Scan for the cell matching the given text and deliver its [x, y] coordinate at center. 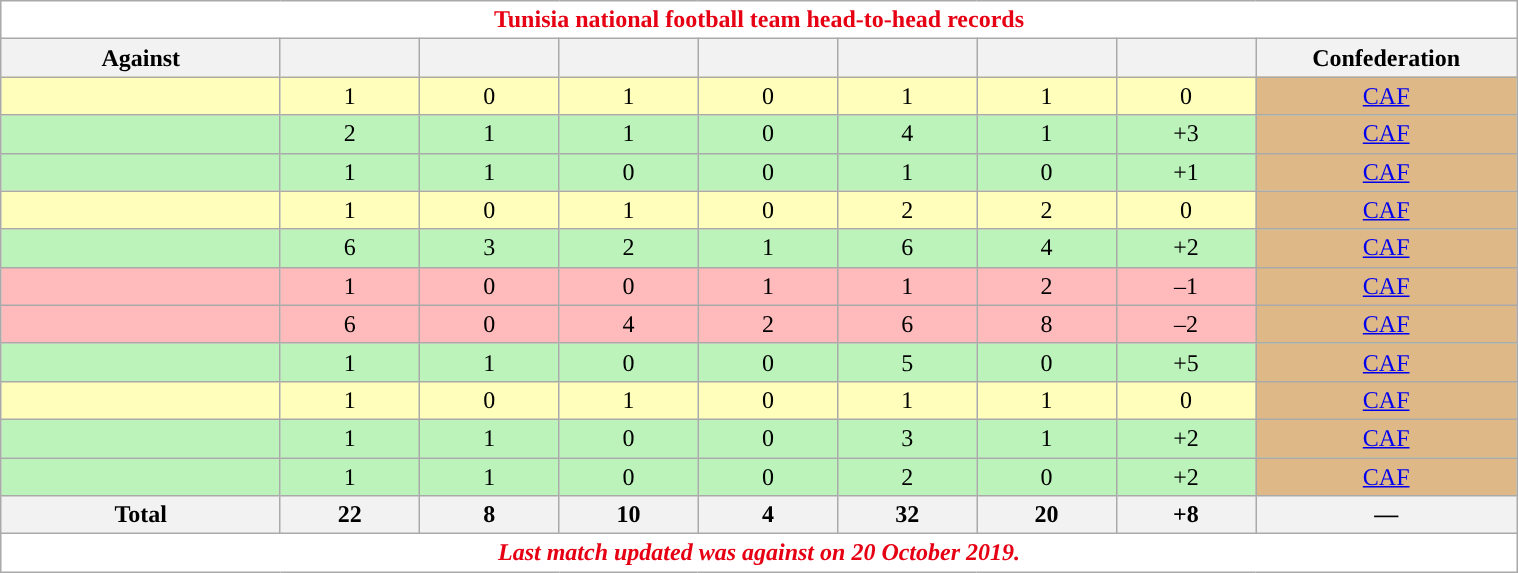
–2 [1186, 324]
Against [140, 58]
Last match updated was against on 20 October 2019. [758, 553]
Confederation [1386, 58]
20 [1046, 515]
— [1386, 515]
10 [628, 515]
22 [350, 515]
Total [140, 515]
5 [908, 362]
+5 [1186, 362]
+8 [1186, 515]
–1 [1186, 286]
+3 [1186, 134]
+1 [1186, 172]
32 [908, 515]
Tunisia national football team head-to-head records [758, 20]
